Locate the cell with the specified text and output its [X, Y] center coordinate. 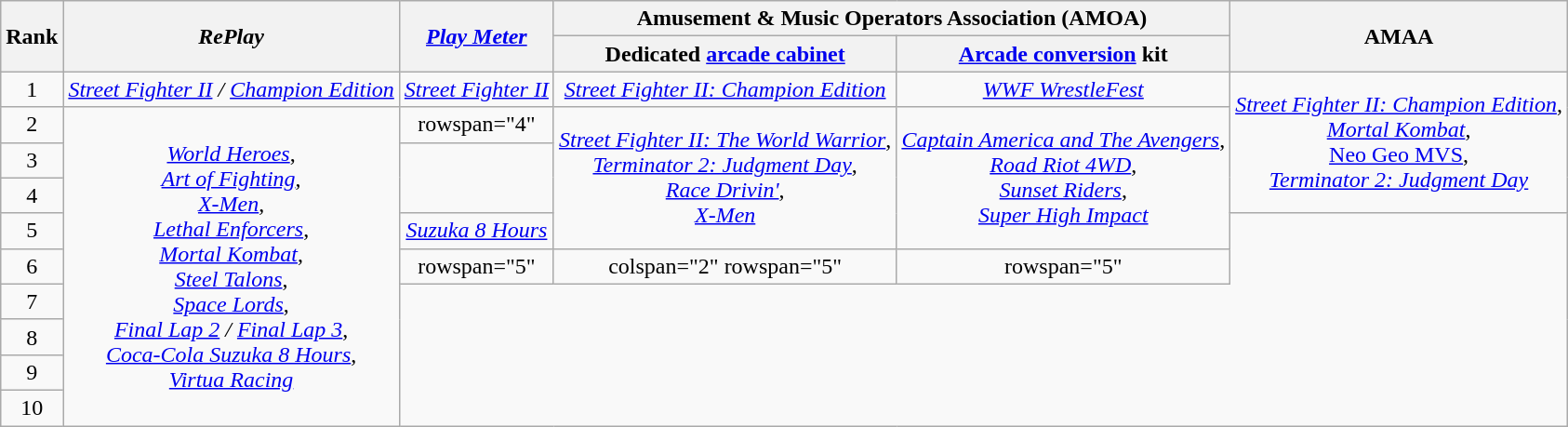
Street Fighter II: Champion Edition [724, 89]
Street Fighter II [476, 89]
6 [32, 266]
Suzuka 8 Hours [476, 231]
WWF WrestleFest [1064, 89]
AMAA [1399, 36]
Dedicated arcade cabinet [724, 54]
5 [32, 231]
7 [32, 301]
3 [32, 160]
2 [32, 125]
Street Fighter II: Champion Edition, Mortal Kombat, Neo Geo MVS, Terminator 2: Judgment Day [1399, 142]
Play Meter [476, 36]
rowspan="4" [476, 125]
8 [32, 337]
1 [32, 89]
10 [32, 407]
Captain America and The Avengers, Road Riot 4WD, Sunset Riders, Super High Impact [1064, 178]
RePlay [231, 36]
colspan="2" rowspan="5" [724, 266]
Rank [32, 36]
Arcade conversion kit [1064, 54]
Street Fighter II: The World Warrior, Terminator 2: Judgment Day, Race Drivin', X-Men [724, 178]
4 [32, 195]
Amusement & Music Operators Association (AMOA) [891, 19]
Street Fighter II / Champion Edition [231, 89]
9 [32, 372]
